Locate the cell with the specified text and output its [x, y] center coordinate. 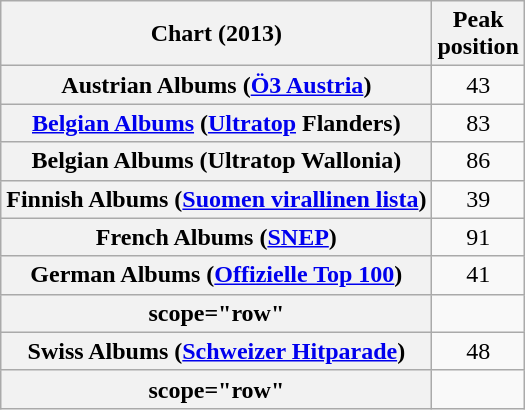
86 [478, 161]
39 [478, 199]
French Albums (SNEP) [216, 237]
91 [478, 237]
Austrian Albums (Ö3 Austria) [216, 85]
Chart (2013) [216, 34]
German Albums (Offizielle Top 100) [216, 275]
Belgian Albums (Ultratop Flanders) [216, 123]
43 [478, 85]
83 [478, 123]
48 [478, 351]
Peakposition [478, 34]
Finnish Albums (Suomen virallinen lista) [216, 199]
Swiss Albums (Schweizer Hitparade) [216, 351]
41 [478, 275]
Belgian Albums (Ultratop Wallonia) [216, 161]
